Extract the [x, y] coordinate from the center of the cell holding the provided text.  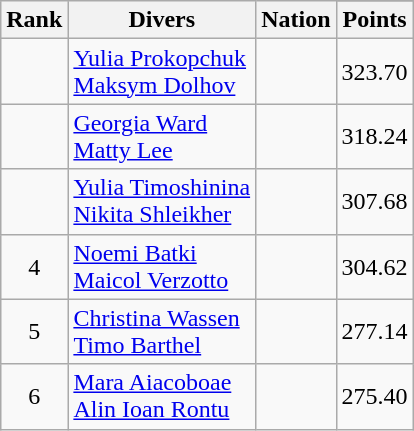
Yulia ProkopchukMaksym Dolhov [162, 72]
Nation [296, 20]
Rank [34, 20]
323.70 [374, 72]
5 [34, 332]
318.24 [374, 136]
Christina WassenTimo Barthel [162, 332]
Points [374, 20]
Yulia TimoshininaNikita Shleikher [162, 202]
275.40 [374, 396]
Mara AiacoboaeAlin Ioan Rontu [162, 396]
Noemi BatkiMaicol Verzotto [162, 266]
4 [34, 266]
304.62 [374, 266]
277.14 [374, 332]
6 [34, 396]
Georgia WardMatty Lee [162, 136]
307.68 [374, 202]
Divers [162, 20]
